Search for the cell housing the specified text and yield its (x, y) center coordinate. 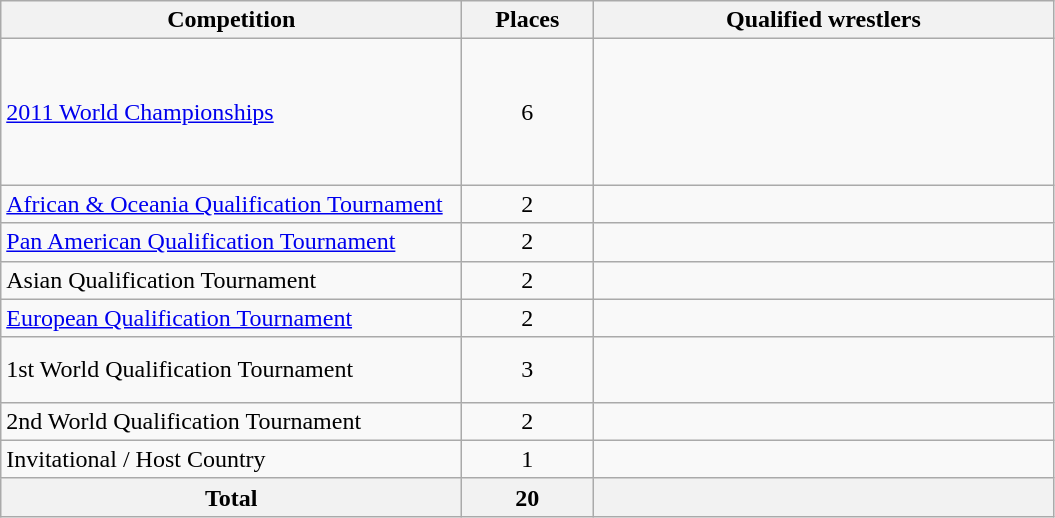
Total (232, 497)
Pan American Qualification Tournament (232, 242)
African & Oceania Qualification Tournament (232, 204)
1st World Qualification Tournament (232, 370)
6 (528, 112)
European Qualification Tournament (232, 318)
1 (528, 459)
Places (528, 20)
Invitational / Host Country (232, 459)
Asian Qualification Tournament (232, 280)
Qualified wrestlers (824, 20)
3 (528, 370)
2nd World Qualification Tournament (232, 421)
2011 World Championships (232, 112)
20 (528, 497)
Competition (232, 20)
